Extract the (X, Y) coordinate from the center of the cell holding the provided text.  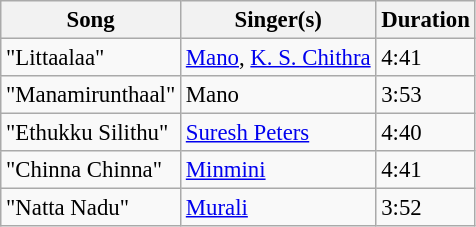
4:40 (426, 133)
Mano (278, 95)
3:52 (426, 208)
Singer(s) (278, 20)
Murali (278, 208)
Suresh Peters (278, 133)
Song (91, 20)
"Natta Nadu" (91, 208)
"Chinna Chinna" (91, 170)
Minmini (278, 170)
Mano, K. S. Chithra (278, 58)
"Manamirunthaal" (91, 95)
"Ethukku Silithu" (91, 133)
"Littaalaa" (91, 58)
3:53 (426, 95)
Duration (426, 20)
